Detect which cell encompasses the target text, then output its (X, Y) center coordinate. 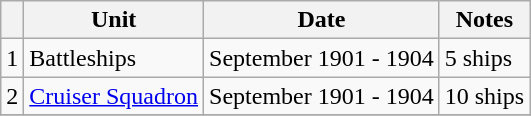
1 (12, 58)
Unit (114, 20)
2 (12, 96)
Battleships (114, 58)
Cruiser Squadron (114, 96)
Date (322, 20)
Notes (484, 20)
10 ships (484, 96)
5 ships (484, 58)
